Pinpoint the cell where the given text exists, returning its (x, y) midpoint coordinate. 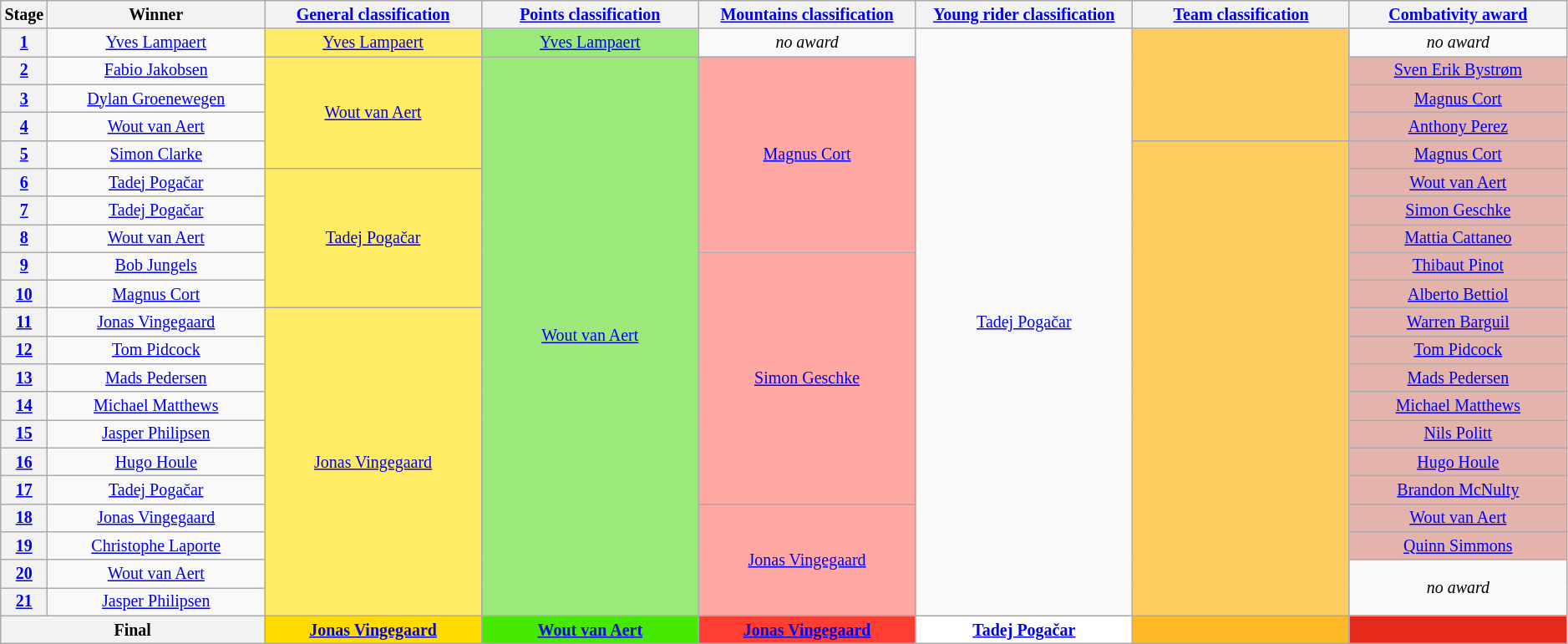
Brandon McNulty (1458, 489)
20 (24, 573)
Winner (156, 15)
12 (24, 351)
6 (24, 182)
Warren Barguil (1458, 322)
Points classification (590, 15)
17 (24, 489)
Christophe Laporte (156, 546)
15 (24, 434)
21 (24, 601)
13 (24, 378)
General classification (373, 15)
Stage (24, 15)
5 (24, 154)
Simon Clarke (156, 154)
16 (24, 463)
8 (24, 239)
Fabio Jakobsen (156, 70)
3 (24, 99)
Final (133, 630)
7 (24, 210)
1 (24, 43)
Mattia Cattaneo (1458, 239)
11 (24, 322)
Combativity award (1458, 15)
2 (24, 70)
Dylan Groenewegen (156, 99)
19 (24, 546)
18 (24, 518)
Sven Erik Bystrøm (1458, 70)
Anthony Perez (1458, 127)
Alberto Bettiol (1458, 294)
4 (24, 127)
Team classification (1241, 15)
14 (24, 406)
10 (24, 294)
Young rider classification (1024, 15)
Nils Politt (1458, 434)
Mountains classification (807, 15)
Bob Jungels (156, 266)
Quinn Simmons (1458, 546)
9 (24, 266)
Thibaut Pinot (1458, 266)
